Return (x, y) of the center of cell containing provided text 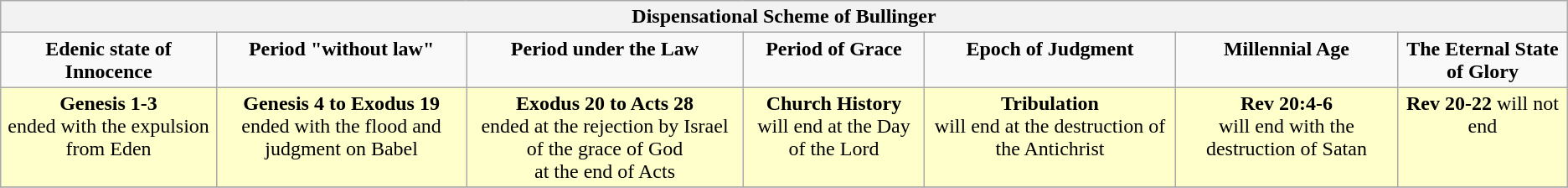
Dispensational Scheme of Bullinger (784, 17)
Genesis 4 to Exodus 19 ended with the flood and judgment on Babel (341, 138)
The Eternal State of Glory (1483, 60)
Exodus 20 to Acts 28 ended at the rejection by Israel of the grace of God at the end of Acts (605, 138)
Rev 20:4-6 will end with the destruction of Satan (1287, 138)
Tribulation will end at the destruction of the Antichrist (1050, 138)
Genesis 1-3 ended with the expulsion from Eden (109, 138)
Period of Grace (834, 60)
Church History will end at the Day of the Lord (834, 138)
Rev 20-22 will not end (1483, 138)
Epoch of Judgment (1050, 60)
Edenic state of Innocence (109, 60)
Millennial Age (1287, 60)
Period under the Law (605, 60)
Period "without law" (341, 60)
